For the text-containing cell, return its midpoint in [X, Y] coordinate format. 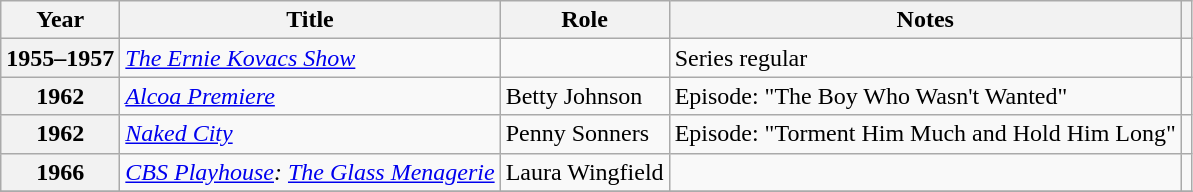
Notes [925, 20]
CBS Playhouse: The Glass Menagerie [310, 172]
Penny Sonners [584, 134]
1966 [60, 172]
Series regular [925, 58]
The Ernie Kovacs Show [310, 58]
Laura Wingfield [584, 172]
Alcoa Premiere [310, 96]
Episode: "Torment Him Much and Hold Him Long" [925, 134]
Role [584, 20]
Year [60, 20]
Naked City [310, 134]
Title [310, 20]
Betty Johnson [584, 96]
Episode: "The Boy Who Wasn't Wanted" [925, 96]
1955–1957 [60, 58]
